Return (X, Y) of the center of cell containing provided text 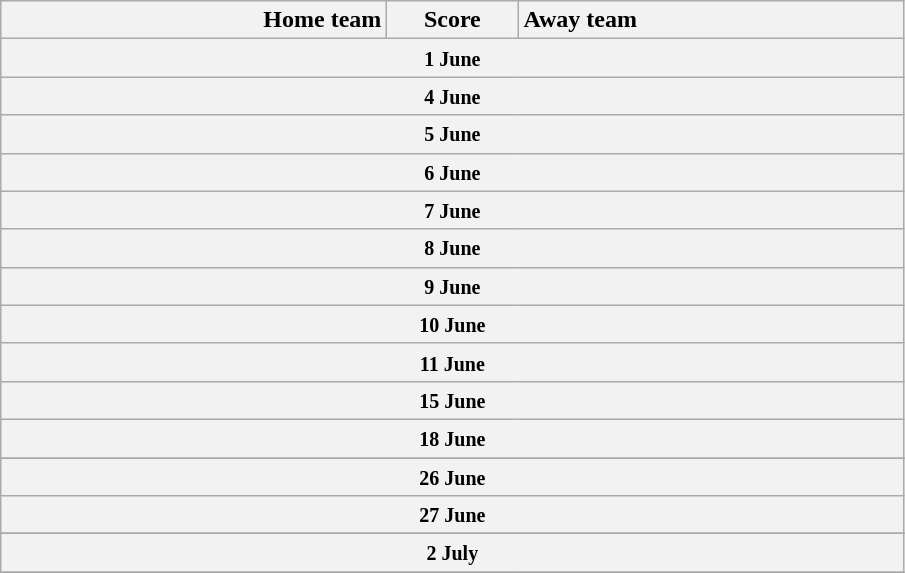
8 June (452, 248)
Score (452, 20)
6 June (452, 172)
11 June (452, 362)
2 July (452, 553)
18 June (452, 438)
5 June (452, 134)
7 June (452, 210)
26 June (452, 477)
15 June (452, 400)
1 June (452, 58)
Home team (194, 20)
10 June (452, 324)
Away team (711, 20)
9 June (452, 286)
4 June (452, 96)
27 June (452, 515)
